Scan for the cell matching the given text and deliver its (x, y) coordinate at center. 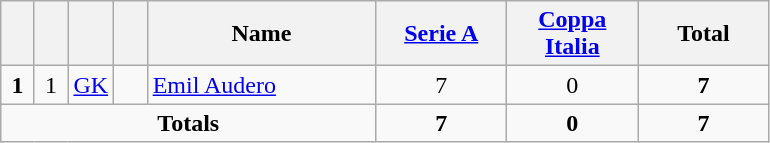
Serie A (442, 34)
Totals (188, 123)
Total (704, 34)
Emil Audero (262, 85)
Coppa Italia (572, 34)
GK (91, 85)
Name (262, 34)
